Locate the cell with the specified text and output its (X, Y) center coordinate. 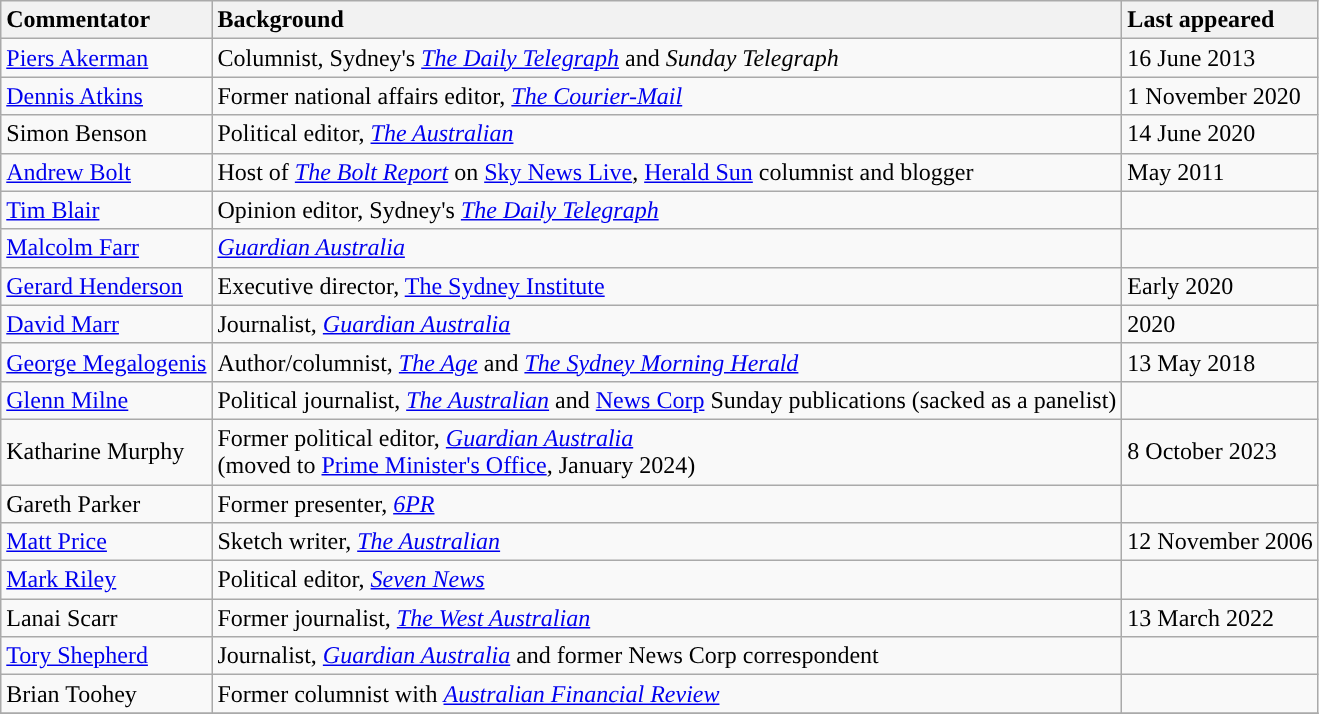
Columnist, Sydney's The Daily Telegraph and Sunday Telegraph (667, 58)
Journalist, Guardian Australia (667, 324)
Matt Price (106, 542)
8 October 2023 (1220, 452)
Tory Shepherd (106, 656)
Gareth Parker (106, 503)
2020 (1220, 324)
Former political editor, Guardian Australia(moved to Prime Minister's Office, January 2024) (667, 452)
May 2011 (1220, 172)
David Marr (106, 324)
16 June 2013 (1220, 58)
Background (667, 20)
Andrew Bolt (106, 172)
Former columnist with Australian Financial Review (667, 694)
Guardian Australia (667, 248)
Former journalist, The West Australian (667, 618)
Host of The Bolt Report on Sky News Live, Herald Sun columnist and blogger (667, 172)
Tim Blair (106, 210)
13 March 2022 (1220, 618)
Sketch writer, The Australian (667, 542)
Author/columnist, The Age and The Sydney Morning Herald (667, 362)
Malcolm Farr (106, 248)
Lanai Scarr (106, 618)
13 May 2018 (1220, 362)
Commentator (106, 20)
14 June 2020 (1220, 134)
Piers Akerman (106, 58)
Gerard Henderson (106, 286)
Glenn Milne (106, 400)
12 November 2006 (1220, 542)
Dennis Atkins (106, 96)
Former presenter, 6PR (667, 503)
George Megalogenis (106, 362)
Last appeared (1220, 20)
Mark Riley (106, 580)
Brian Toohey (106, 694)
Early 2020 (1220, 286)
Political journalist, The Australian and News Corp Sunday publications (sacked as a panelist) (667, 400)
Political editor, The Australian (667, 134)
Opinion editor, Sydney's The Daily Telegraph (667, 210)
Katharine Murphy (106, 452)
Political editor, Seven News (667, 580)
Simon Benson (106, 134)
Former national affairs editor, The Courier-Mail (667, 96)
Executive director, The Sydney Institute (667, 286)
Journalist, Guardian Australia and former News Corp correspondent (667, 656)
1 November 2020 (1220, 96)
